For the text-containing cell, return its midpoint in (X, Y) coordinate format. 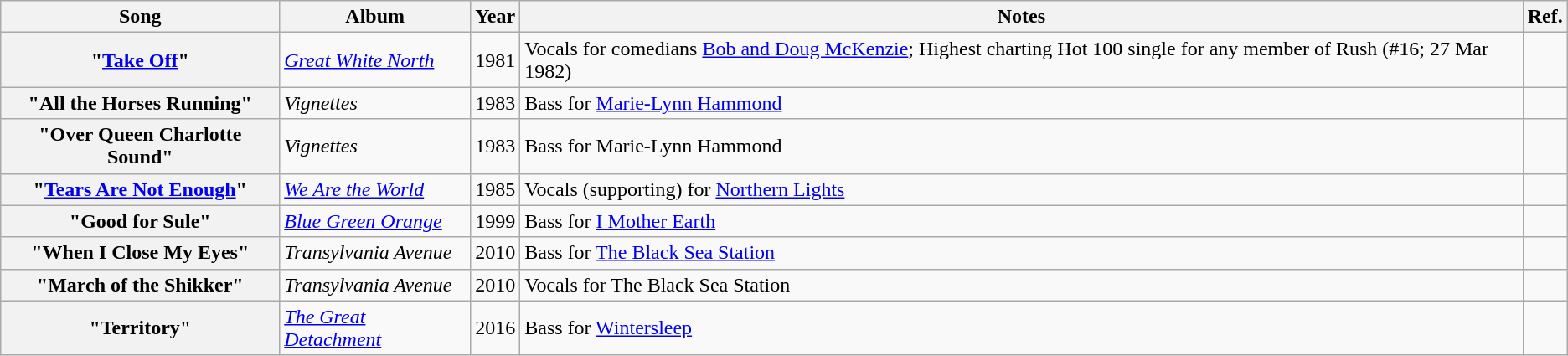
Vocals for The Black Sea Station (1022, 285)
"When I Close My Eyes" (141, 253)
1981 (496, 60)
Bass for I Mother Earth (1022, 221)
"March of the Shikker" (141, 285)
We Are the World (375, 189)
Vocals for comedians Bob and Doug McKenzie; Highest charting Hot 100 single for any member of Rush (#16; 27 Mar 1982) (1022, 60)
"Good for Sule" (141, 221)
Album (375, 17)
1999 (496, 221)
1985 (496, 189)
"All the Horses Running" (141, 103)
"Take Off" (141, 60)
Vocals (supporting) for Northern Lights (1022, 189)
Great White North (375, 60)
"Over Queen Charlotte Sound" (141, 146)
Ref. (1545, 17)
Notes (1022, 17)
"Tears Are Not Enough" (141, 189)
The Great Detachment (375, 328)
2016 (496, 328)
Bass for The Black Sea Station (1022, 253)
Year (496, 17)
Bass for Wintersleep (1022, 328)
Blue Green Orange (375, 221)
"Territory" (141, 328)
Song (141, 17)
